Extract the (x, y) coordinate from the center of the cell holding the provided text.  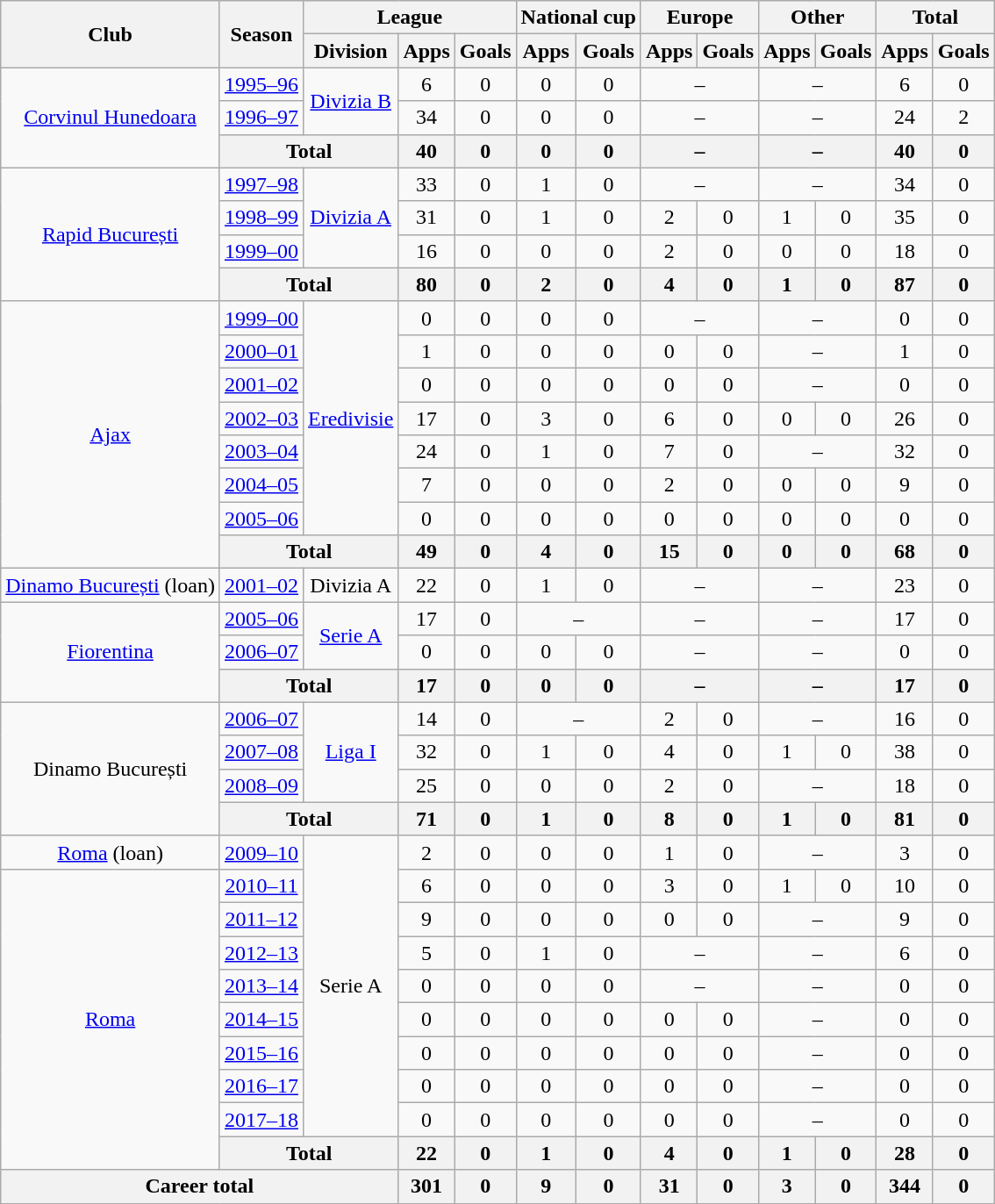
87 (905, 284)
Dinamo București (111, 769)
2002–03 (261, 419)
301 (426, 1186)
2017–18 (261, 1120)
2010–11 (261, 885)
2011–12 (261, 919)
2008–09 (261, 785)
Roma (111, 1020)
1996–97 (261, 118)
38 (905, 752)
1997–98 (261, 184)
2004–05 (261, 485)
28 (905, 1153)
25 (426, 785)
2012–13 (261, 952)
Divizia B (350, 101)
Roma (loan) (111, 852)
344 (905, 1186)
2016–17 (261, 1086)
2015–16 (261, 1053)
8 (669, 819)
National cup (578, 18)
2007–08 (261, 752)
80 (426, 284)
Ajax (111, 434)
1998–99 (261, 218)
Career total (200, 1186)
2009–10 (261, 852)
14 (426, 719)
10 (905, 885)
Other (818, 18)
Eredivisie (350, 418)
1995–96 (261, 84)
Europe (699, 18)
49 (426, 552)
2003–04 (261, 452)
35 (905, 218)
2000–01 (261, 351)
26 (905, 419)
Fiorentina (111, 652)
Corvinul Hunedoara (111, 118)
League (409, 18)
Club (111, 34)
Season (261, 34)
2014–15 (261, 1020)
Dinamo București (loan) (111, 585)
2013–14 (261, 986)
68 (905, 552)
71 (426, 819)
5 (426, 952)
Division (350, 51)
33 (426, 184)
81 (905, 819)
Liga I (350, 752)
Rapid București (111, 234)
23 (905, 585)
15 (669, 552)
